Identify which cell holds the provided text, then report its [x, y] central coordinate. 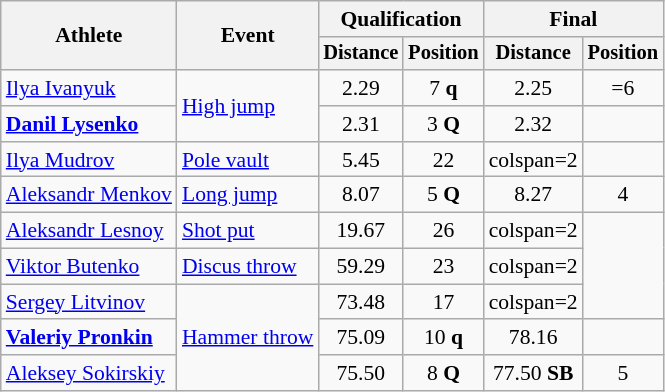
Event [248, 36]
26 [443, 231]
Ilya Mudrov [89, 160]
8 Q [443, 373]
17 [443, 302]
Discus throw [248, 267]
Viktor Butenko [89, 267]
78.16 [534, 338]
Athlete [89, 36]
High jump [248, 106]
2.31 [360, 124]
75.09 [360, 338]
2.29 [360, 88]
7 q [443, 88]
Aleksandr Menkov [89, 195]
5 [623, 373]
19.67 [360, 231]
59.29 [360, 267]
Final [574, 19]
Danil Lysenko [89, 124]
Qualification [400, 19]
Sergey Litvinov [89, 302]
Pole vault [248, 160]
77.50 SB [534, 373]
Aleksey Sokirskiy [89, 373]
Shot put [248, 231]
23 [443, 267]
=6 [623, 88]
Long jump [248, 195]
10 q [443, 338]
75.50 [360, 373]
Ilya Ivanyuk [89, 88]
5.45 [360, 160]
73.48 [360, 302]
2.32 [534, 124]
22 [443, 160]
5 Q [443, 195]
8.27 [534, 195]
2.25 [534, 88]
8.07 [360, 195]
Valeriy Pronkin [89, 338]
4 [623, 195]
3 Q [443, 124]
Hammer throw [248, 338]
Aleksandr Lesnoy [89, 231]
